Extract the (X, Y) coordinate from the center of the cell holding the provided text.  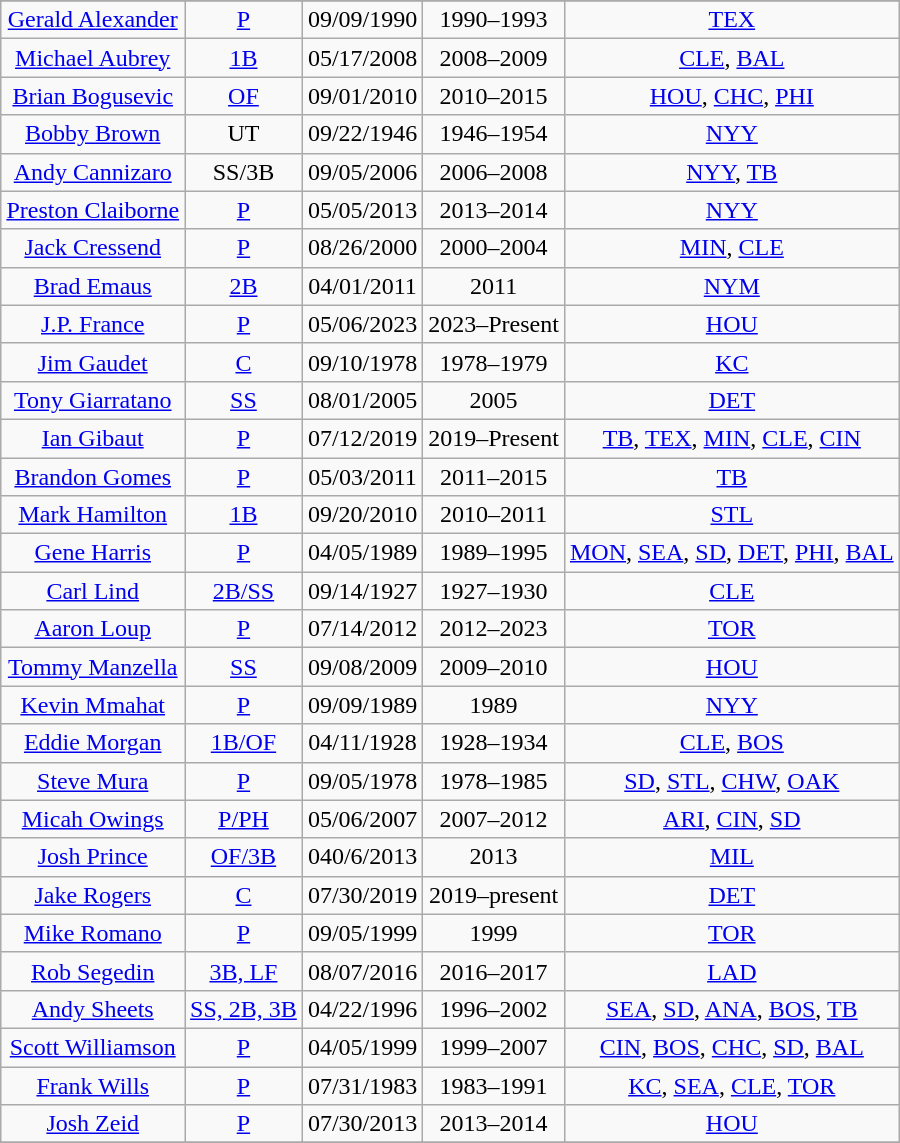
2009–2010 (494, 667)
2005 (494, 400)
2006–2008 (494, 172)
04/05/1989 (362, 553)
NYY, TB (732, 172)
2010–2015 (494, 96)
Tommy Manzella (93, 667)
Brad Emaus (93, 286)
09/05/1999 (362, 933)
Brian Bogusevic (93, 96)
Bobby Brown (93, 134)
04/22/1996 (362, 1009)
1927–1930 (494, 591)
MON, SEA, SD, DET, PHI, BAL (732, 553)
2011–2015 (494, 477)
2023–Present (494, 324)
08/07/2016 (362, 971)
04/01/2011 (362, 286)
07/30/2013 (362, 1124)
05/17/2008 (362, 58)
07/30/2019 (362, 895)
09/10/1978 (362, 362)
Tony Giarratano (93, 400)
Micah Owings (93, 819)
LAD (732, 971)
05/05/2013 (362, 210)
Mark Hamilton (93, 515)
1983–1991 (494, 1085)
Frank Wills (93, 1085)
TEX (732, 20)
P/PH (244, 819)
Kevin Mmahat (93, 705)
SS, 2B, 3B (244, 1009)
SS/3B (244, 172)
CIN, BOS, CHC, SD, BAL (732, 1047)
Jim Gaudet (93, 362)
Steve Mura (93, 781)
09/09/1989 (362, 705)
Jake Rogers (93, 895)
Ian Gibaut (93, 438)
1928–1934 (494, 743)
Preston Claiborne (93, 210)
Brandon Gomes (93, 477)
CLE (732, 591)
UT (244, 134)
Eddie Morgan (93, 743)
Carl Lind (93, 591)
04/11/1928 (362, 743)
09/05/2006 (362, 172)
SD, STL, CHW, OAK (732, 781)
2010–2011 (494, 515)
Michael Aubrey (93, 58)
09/20/2010 (362, 515)
2011 (494, 286)
KC, SEA, CLE, TOR (732, 1085)
05/06/2023 (362, 324)
TB, TEX, MIN, CLE, CIN (732, 438)
Gerald Alexander (93, 20)
Scott Williamson (93, 1047)
Josh Prince (93, 857)
2008–2009 (494, 58)
09/05/1978 (362, 781)
Rob Segedin (93, 971)
CLE, BAL (732, 58)
09/14/1927 (362, 591)
ARI, CIN, SD (732, 819)
1996–2002 (494, 1009)
09/22/1946 (362, 134)
OF (244, 96)
Gene Harris (93, 553)
2019–present (494, 895)
OF/3B (244, 857)
2B/SS (244, 591)
07/14/2012 (362, 629)
09/08/2009 (362, 667)
2000–2004 (494, 248)
MIN, CLE (732, 248)
TB (732, 477)
07/12/2019 (362, 438)
Aaron Loup (93, 629)
2019–Present (494, 438)
1999–2007 (494, 1047)
1946–1954 (494, 134)
2007–2012 (494, 819)
Andy Sheets (93, 1009)
07/31/1983 (362, 1085)
05/03/2011 (362, 477)
2013 (494, 857)
08/01/2005 (362, 400)
2B (244, 286)
NYM (732, 286)
Andy Cannizaro (93, 172)
Josh Zeid (93, 1124)
MIL (732, 857)
3B, LF (244, 971)
09/01/2010 (362, 96)
Mike Romano (93, 933)
1978–1979 (494, 362)
1990–1993 (494, 20)
STL (732, 515)
1989 (494, 705)
1999 (494, 933)
04/05/1999 (362, 1047)
2016–2017 (494, 971)
1978–1985 (494, 781)
KC (732, 362)
040/6/2013 (362, 857)
CLE, BOS (732, 743)
08/26/2000 (362, 248)
Jack Cressend (93, 248)
J.P. France (93, 324)
09/09/1990 (362, 20)
SEA, SD, ANA, BOS, TB (732, 1009)
HOU, CHC, PHI (732, 96)
05/06/2007 (362, 819)
1B/OF (244, 743)
2012–2023 (494, 629)
1989–1995 (494, 553)
